Identify which cell holds the provided text, then report its (x, y) central coordinate. 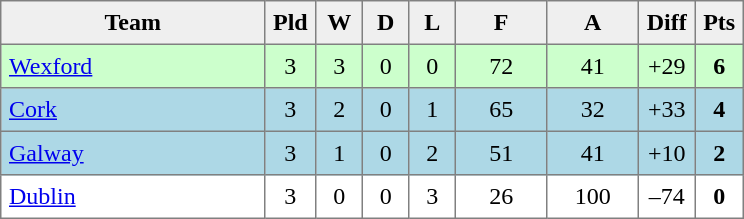
Wexford (133, 66)
D (385, 23)
Pts (719, 23)
Cork (133, 110)
26 (501, 197)
A (593, 23)
Team (133, 23)
100 (593, 197)
32 (593, 110)
Diff (666, 23)
–74 (666, 197)
L (432, 23)
4 (719, 110)
72 (501, 66)
65 (501, 110)
Galway (133, 153)
Pld (290, 23)
W (339, 23)
Dublin (133, 197)
F (501, 23)
51 (501, 153)
+10 (666, 153)
6 (719, 66)
+33 (666, 110)
+29 (666, 66)
